Identify which cell holds the provided text, then report its [X, Y] central coordinate. 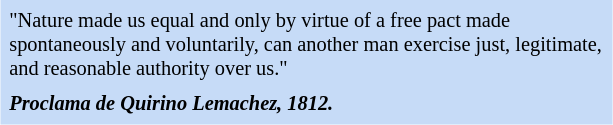
Proclama de Quirino Lemachez, 1812. [306, 104]
